Locate the cell with the specified text and output its (X, Y) center coordinate. 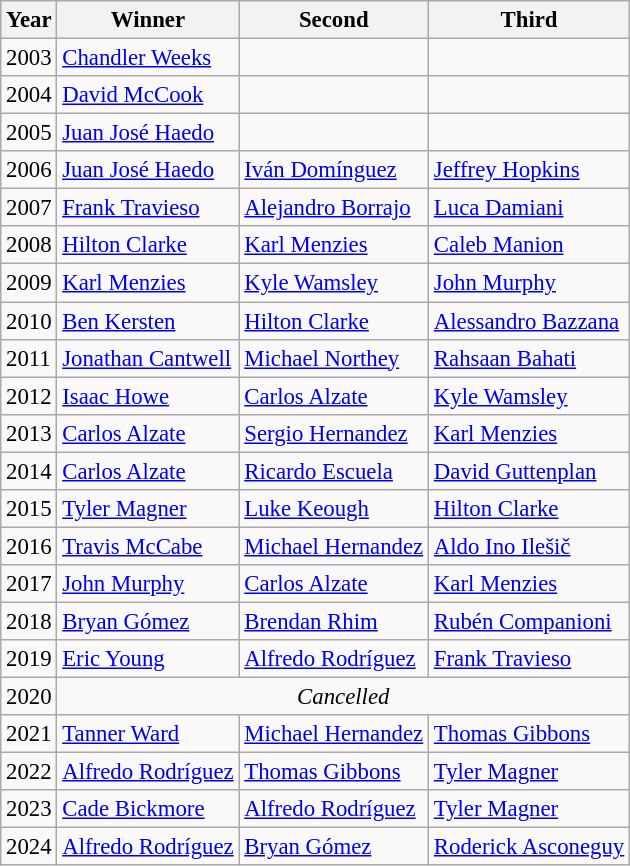
2007 (29, 208)
2023 (29, 809)
Alejandro Borrajo (334, 208)
Cancelled (344, 697)
Jeffrey Hopkins (530, 170)
Luke Keough (334, 509)
2020 (29, 697)
2017 (29, 584)
2022 (29, 772)
Aldo Ino Ilešič (530, 546)
Caleb Manion (530, 245)
David Guttenplan (530, 471)
2004 (29, 95)
Brendan Rhim (334, 621)
2012 (29, 396)
2016 (29, 546)
2005 (29, 133)
Rubén Companioni (530, 621)
Winner (148, 20)
2014 (29, 471)
Michael Northey (334, 358)
Luca Damiani (530, 208)
Year (29, 20)
Jonathan Cantwell (148, 358)
David McCook (148, 95)
Ricardo Escuela (334, 471)
Third (530, 20)
2006 (29, 170)
2009 (29, 283)
2018 (29, 621)
2024 (29, 847)
Isaac Howe (148, 396)
Second (334, 20)
2021 (29, 734)
Travis McCabe (148, 546)
Chandler Weeks (148, 58)
Roderick Asconeguy (530, 847)
2008 (29, 245)
Ben Kersten (148, 321)
Rahsaan Bahati (530, 358)
2019 (29, 659)
Iván Domínguez (334, 170)
Eric Young (148, 659)
Tanner Ward (148, 734)
2011 (29, 358)
2013 (29, 433)
2015 (29, 509)
Cade Bickmore (148, 809)
Sergio Hernandez (334, 433)
2010 (29, 321)
2003 (29, 58)
Alessandro Bazzana (530, 321)
